Pinpoint the cell where the given text exists, returning its (X, Y) midpoint coordinate. 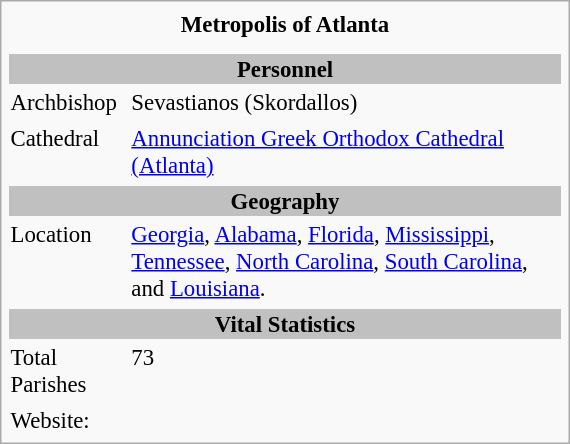
Total Parishes (68, 370)
Georgia, Alabama, Florida, Mississippi, Tennessee, North Carolina, South Carolina, and Louisiana. (346, 261)
Annunciation Greek Orthodox Cathedral (Atlanta) (346, 152)
Metropolis of Atlanta (285, 24)
Location (68, 261)
Vital Statistics (285, 324)
Personnel (285, 69)
73 (346, 370)
Geography (285, 201)
Archbishop (68, 102)
Website: (68, 420)
Sevastianos (Skordallos) (346, 102)
Cathedral (68, 152)
